Return [x, y] of the center of cell containing provided text 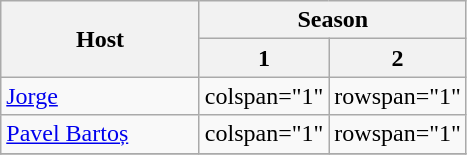
Jorge [100, 96]
Season [332, 20]
Host [100, 39]
2 [398, 58]
1 [264, 58]
Pavel Bartoș [100, 134]
